Detect which cell encompasses the target text, then output its (x, y) center coordinate. 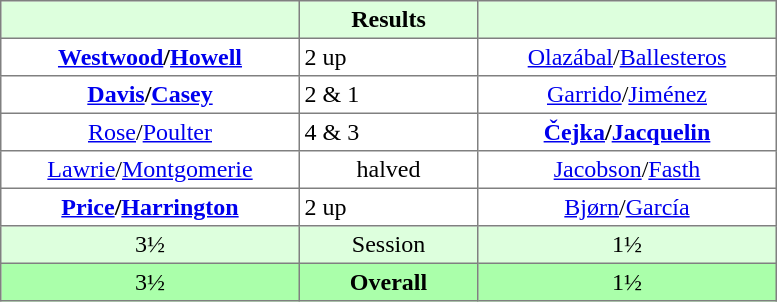
Westwood/Howell (150, 57)
Session (388, 245)
Čejka/Jacquelin (627, 132)
Results (388, 20)
Davis/Casey (150, 95)
Lawrie/Montgomerie (150, 170)
4 & 3 (388, 132)
Overall (388, 282)
Bjørn/García (627, 207)
halved (388, 170)
Olazábal/Ballesteros (627, 57)
Garrido/Jiménez (627, 95)
Jacobson/Fasth (627, 170)
Rose/Poulter (150, 132)
Price/Harrington (150, 207)
2 & 1 (388, 95)
